Return (X, Y) of the center of cell containing provided text 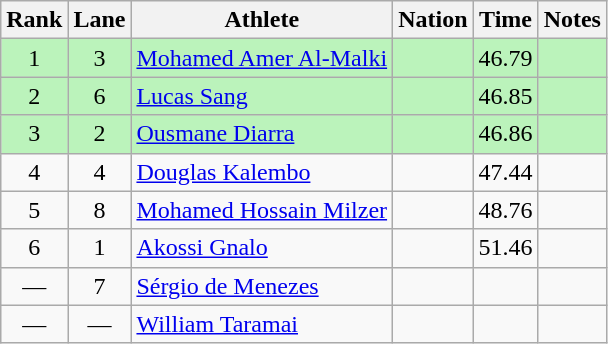
Douglas Kalembo (262, 172)
Notes (572, 20)
Sérgio de Menezes (262, 286)
51.46 (506, 248)
47.44 (506, 172)
Akossi Gnalo (262, 248)
Ousmane Diarra (262, 134)
Athlete (262, 20)
William Taramai (262, 324)
48.76 (506, 210)
46.79 (506, 58)
Mohamed Amer Al-Malki (262, 58)
Lane (100, 20)
8 (100, 210)
Time (506, 20)
Lucas Sang (262, 96)
46.85 (506, 96)
Mohamed Hossain Milzer (262, 210)
Nation (433, 20)
Rank (34, 20)
7 (100, 286)
5 (34, 210)
46.86 (506, 134)
